Scan for the cell matching the given text and deliver its (X, Y) coordinate at center. 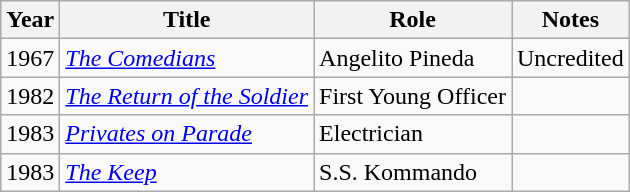
The Keep (187, 172)
Electrician (413, 134)
The Comedians (187, 58)
Title (187, 20)
1982 (30, 96)
S.S. Kommando (413, 172)
Privates on Parade (187, 134)
Role (413, 20)
The Return of the Soldier (187, 96)
First Young Officer (413, 96)
Notes (571, 20)
Year (30, 20)
Angelito Pineda (413, 58)
1967 (30, 58)
Uncredited (571, 58)
